Determine the (X, Y) coordinate at the center of the cell enclosing the given text.  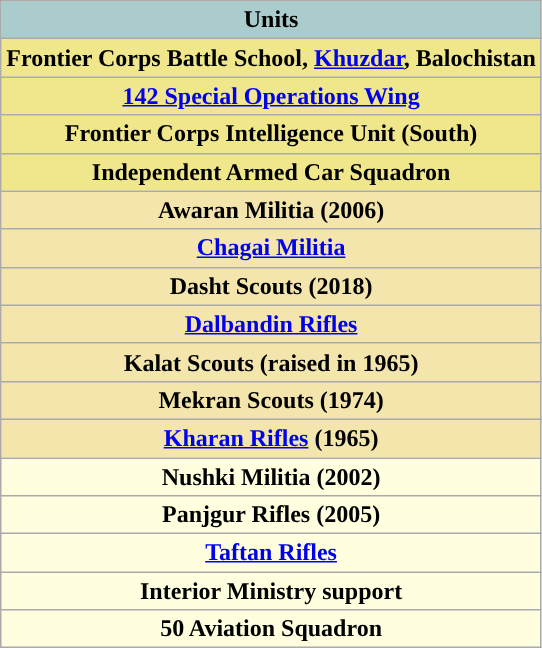
Panjgur Rifles (2005) (272, 515)
Kalat Scouts (raised in 1965) (272, 362)
Interior Ministry support (272, 591)
50 Aviation Squadron (272, 629)
142 Special Operations Wing (272, 96)
Mekran Scouts (1974) (272, 400)
Dasht Scouts (2018) (272, 286)
Frontier Corps Intelligence Unit (South) (272, 134)
Units (272, 20)
Kharan Rifles (1965) (272, 438)
Nushki Militia (2002) (272, 477)
Independent Armed Car Squadron (272, 172)
Frontier Corps Battle School, Khuzdar, Balochistan (272, 58)
Taftan Rifles (272, 553)
Chagai Militia (272, 248)
Dalbandin Rifles (272, 324)
Awaran Militia (2006) (272, 210)
